Return the (x, y) coordinate for the center point of the cell that contains the specified text.  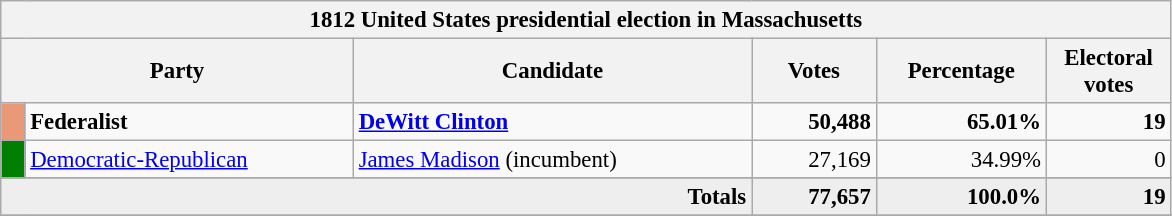
Percentage (961, 72)
27,169 (814, 160)
Votes (814, 72)
Democratic-Republican (189, 160)
100.0% (961, 197)
65.01% (961, 122)
Federalist (189, 122)
77,657 (814, 197)
Party (178, 72)
Totals (376, 197)
1812 United States presidential election in Massachusetts (586, 20)
James Madison (incumbent) (552, 160)
Candidate (552, 72)
DeWitt Clinton (552, 122)
Electoral votes (1108, 72)
34.99% (961, 160)
0 (1108, 160)
50,488 (814, 122)
